Locate the cell with the specified text and output its (X, Y) center coordinate. 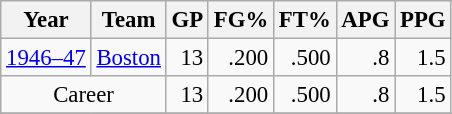
FG% (240, 20)
1946–47 (46, 58)
Boston (128, 58)
Career (84, 95)
Year (46, 20)
GP (187, 20)
FT% (304, 20)
Team (128, 20)
PPG (423, 20)
APG (366, 20)
